Identify which cell holds the provided text, then report its (X, Y) central coordinate. 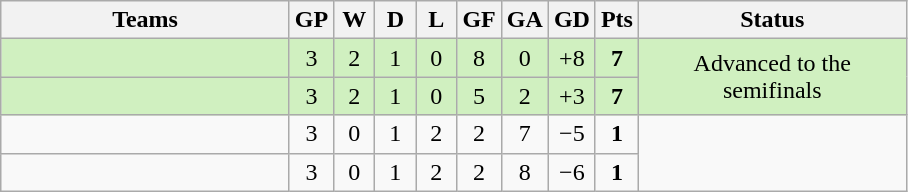
Pts (616, 20)
W (354, 20)
5 (479, 96)
−6 (572, 172)
+8 (572, 58)
Status (772, 20)
GA (524, 20)
+3 (572, 96)
GD (572, 20)
Teams (146, 20)
D (396, 20)
GF (479, 20)
−5 (572, 134)
Advanced to the semifinals (772, 77)
L (436, 20)
GP (311, 20)
